Output the (X, Y) coordinate of the center of the cell containing the given text.  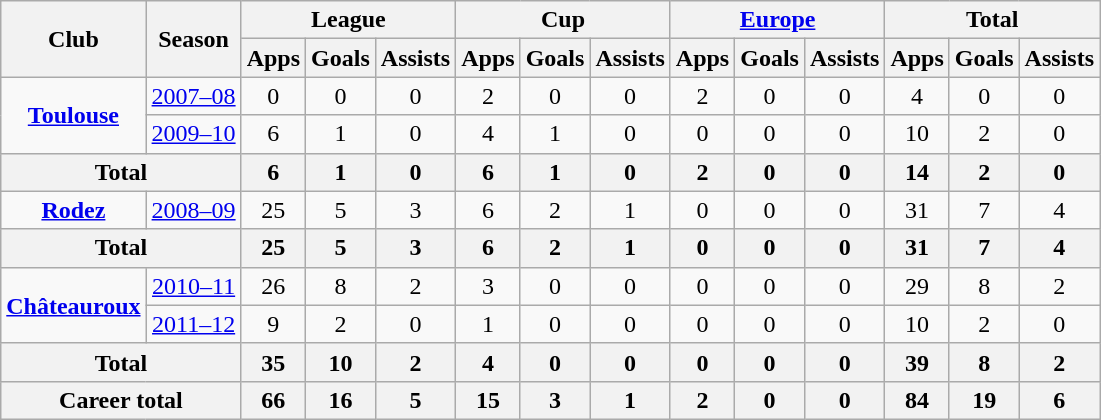
19 (984, 400)
Club (74, 39)
16 (341, 400)
29 (917, 286)
2011–12 (194, 324)
League (348, 20)
2007–08 (194, 96)
Toulouse (74, 115)
66 (273, 400)
15 (488, 400)
2010–11 (194, 286)
35 (273, 362)
Rodez (74, 210)
26 (273, 286)
Career total (121, 400)
39 (917, 362)
Europe (778, 20)
2009–10 (194, 134)
Season (194, 39)
Cup (564, 20)
Châteauroux (74, 305)
84 (917, 400)
2008–09 (194, 210)
9 (273, 324)
14 (917, 172)
